Scan for the cell matching the given text and deliver its (x, y) coordinate at center. 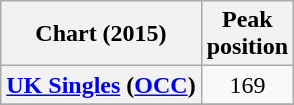
Peakposition (247, 34)
Chart (2015) (101, 34)
169 (247, 85)
UK Singles (OCC) (101, 85)
